Provide the (x, y) coordinate of the cell's center where the given text is located.  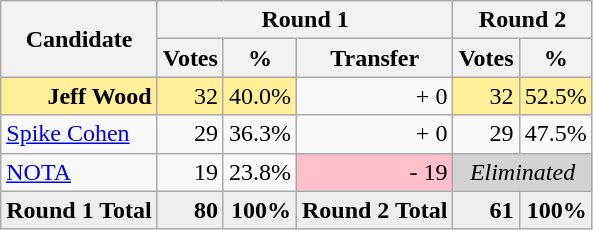
Eliminated (522, 172)
Round 2 Total (374, 210)
36.3% (260, 134)
40.0% (260, 96)
Round 2 (522, 20)
Jeff Wood (79, 96)
Round 1 Total (79, 210)
80 (190, 210)
61 (486, 210)
Round 1 (305, 20)
19 (190, 172)
47.5% (556, 134)
NOTA (79, 172)
Candidate (79, 39)
- 19 (374, 172)
Spike Cohen (79, 134)
23.8% (260, 172)
Transfer (374, 58)
52.5% (556, 96)
